Search for the cell housing the specified text and yield its (x, y) center coordinate. 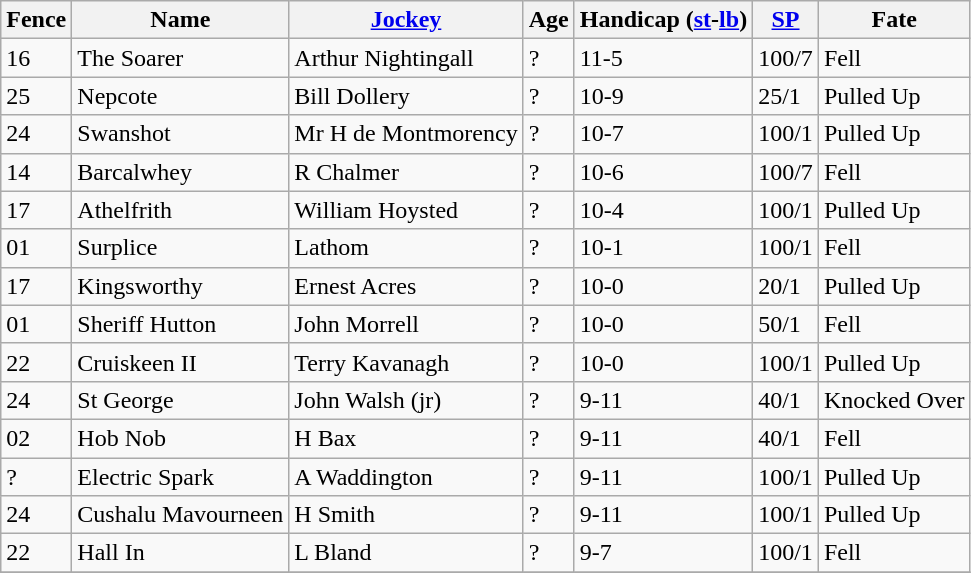
Surplice (180, 248)
25/1 (786, 96)
R Chalmer (406, 172)
14 (36, 172)
H Bax (406, 438)
John Morrell (406, 324)
Bill Dollery (406, 96)
16 (36, 58)
Hob Nob (180, 438)
50/1 (786, 324)
Swanshot (180, 134)
11-5 (663, 58)
The Soarer (180, 58)
Lathom (406, 248)
Knocked Over (894, 400)
Electric Spark (180, 477)
Fate (894, 20)
Sheriff Hutton (180, 324)
Athelfrith (180, 210)
Cushalu Mavourneen (180, 515)
John Walsh (jr) (406, 400)
Name (180, 20)
Mr H de Montmorency (406, 134)
10-4 (663, 210)
SP (786, 20)
20/1 (786, 286)
A Waddington (406, 477)
Nepcote (180, 96)
Hall In (180, 553)
Age (548, 20)
Kingsworthy (180, 286)
10-1 (663, 248)
Ernest Acres (406, 286)
10-9 (663, 96)
Barcalwhey (180, 172)
Arthur Nightingall (406, 58)
Jockey (406, 20)
02 (36, 438)
Terry Kavanagh (406, 362)
25 (36, 96)
10-6 (663, 172)
William Hoysted (406, 210)
10-7 (663, 134)
Handicap (st-lb) (663, 20)
H Smith (406, 515)
9-7 (663, 553)
Fence (36, 20)
Cruiskeen II (180, 362)
L Bland (406, 553)
St George (180, 400)
